Output the [X, Y] coordinate of the center of the cell containing the given text.  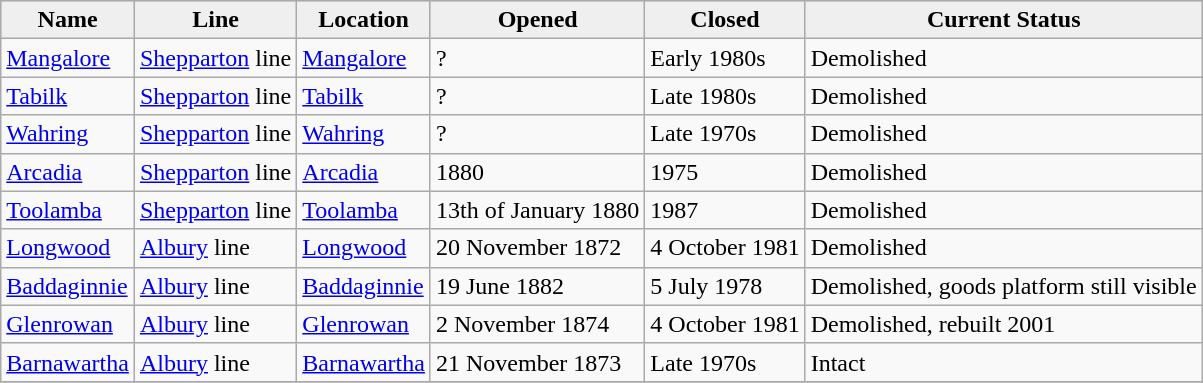
Name [68, 20]
Demolished, rebuilt 2001 [1004, 324]
Demolished, goods platform still visible [1004, 286]
Closed [725, 20]
19 June 1882 [537, 286]
13th of January 1880 [537, 210]
1880 [537, 172]
20 November 1872 [537, 248]
Location [364, 20]
2 November 1874 [537, 324]
Opened [537, 20]
Line [215, 20]
5 July 1978 [725, 286]
Late 1980s [725, 96]
Current Status [1004, 20]
Intact [1004, 362]
21 November 1873 [537, 362]
1975 [725, 172]
1987 [725, 210]
Early 1980s [725, 58]
